Provide the (X, Y) coordinate of the cell's center where the given text is located.  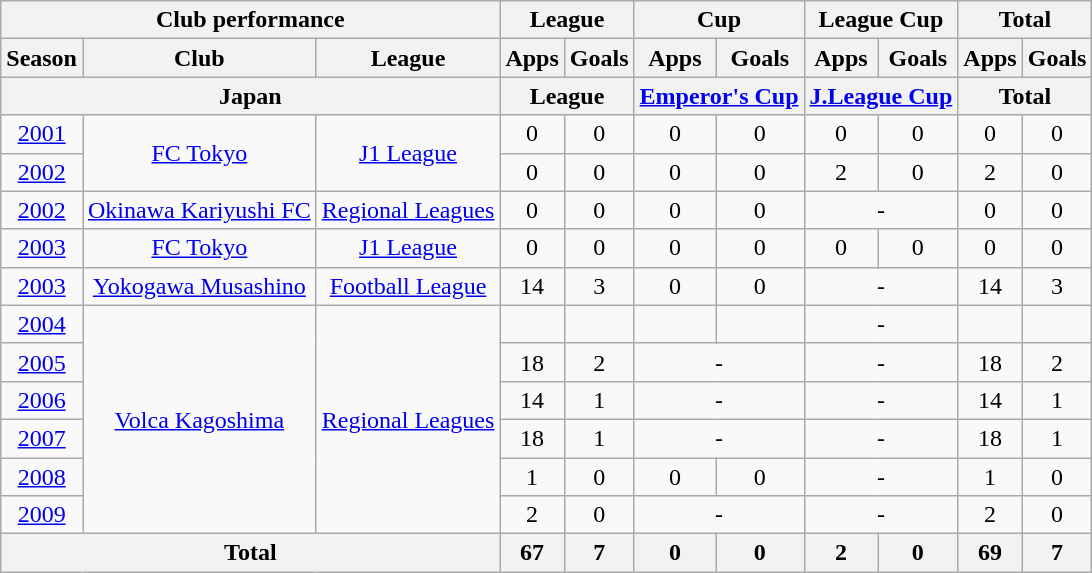
Football League (408, 286)
Japan (250, 96)
Season (42, 58)
2008 (42, 477)
67 (532, 553)
Club (199, 58)
Okinawa Kariyushi FC (199, 210)
2009 (42, 515)
J.League Cup (881, 96)
Club performance (250, 20)
2005 (42, 362)
69 (990, 553)
Volca Kagoshima (199, 419)
2004 (42, 324)
League Cup (881, 20)
Cup (719, 20)
2006 (42, 400)
Emperor's Cup (719, 96)
2007 (42, 438)
Yokogawa Musashino (199, 286)
2001 (42, 134)
